Detect which cell encompasses the target text, then output its [x, y] center coordinate. 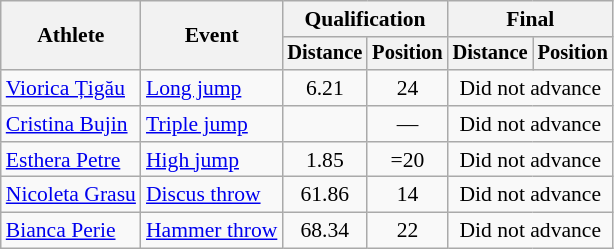
Event [212, 36]
Bianca Perie [71, 231]
=20 [407, 160]
Hammer throw [212, 231]
68.34 [324, 231]
61.86 [324, 195]
Esthera Petre [71, 160]
14 [407, 195]
Nicoleta Grasu [71, 195]
Athlete [71, 36]
Final [530, 19]
6.21 [324, 88]
Qualification [364, 19]
24 [407, 88]
Triple jump [212, 124]
22 [407, 231]
— [407, 124]
Viorica Țigău [71, 88]
Long jump [212, 88]
Discus throw [212, 195]
Cristina Bujin [71, 124]
High jump [212, 160]
1.85 [324, 160]
